For the text-containing cell, return its midpoint in (x, y) coordinate format. 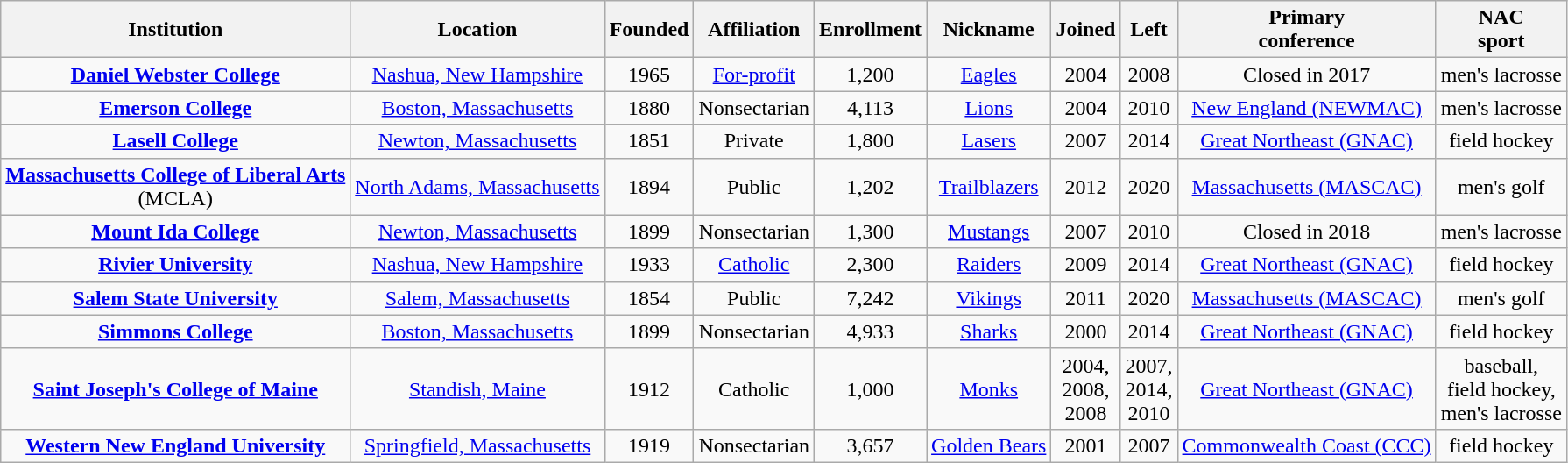
Sharks (989, 331)
1965 (649, 75)
1,300 (871, 231)
2,300 (871, 265)
Founded (649, 30)
Closed in 2017 (1307, 75)
2001 (1086, 445)
For-profit (754, 75)
1880 (649, 108)
Salem State University (175, 298)
1,202 (871, 186)
2008 (1149, 75)
Institution (175, 30)
4,933 (871, 331)
Massachusetts College of Liberal Arts(MCLA) (175, 186)
Daniel Webster College (175, 75)
North Adams, Massachusetts (477, 186)
1851 (649, 141)
Trailblazers (989, 186)
7,242 (871, 298)
Mustangs (989, 231)
Vikings (989, 298)
Raiders (989, 265)
4,113 (871, 108)
1,000 (871, 388)
Private (754, 141)
2011 (1086, 298)
1933 (649, 265)
Joined (1086, 30)
2007,2014,2010 (1149, 388)
2000 (1086, 331)
Standish, Maine (477, 388)
2012 (1086, 186)
1894 (649, 186)
Salem, Massachusetts (477, 298)
Mount Ida College (175, 231)
Western New England University (175, 445)
Emerson College (175, 108)
New England (NEWMAC) (1307, 108)
Primaryconference (1307, 30)
1,200 (871, 75)
Monks (989, 388)
Golden Bears (989, 445)
NACsport (1501, 30)
Closed in 2018 (1307, 231)
2004,2008,2008 (1086, 388)
Rivier University (175, 265)
Location (477, 30)
Eagles (989, 75)
Lions (989, 108)
Springfield, Massachusetts (477, 445)
Nickname (989, 30)
3,657 (871, 445)
Simmons College (175, 331)
1912 (649, 388)
Lasell College (175, 141)
Saint Joseph's College of Maine (175, 388)
Lasers (989, 141)
Commonwealth Coast (CCC) (1307, 445)
Affiliation (754, 30)
1,800 (871, 141)
baseball,field hockey,men's lacrosse (1501, 388)
Enrollment (871, 30)
1854 (649, 298)
Left (1149, 30)
2009 (1086, 265)
1919 (649, 445)
